Capture the cell that displays the provided text and extract its (X, Y) central coordinate. 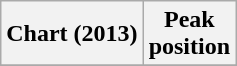
Chart (2013) (72, 34)
Peakposition (189, 34)
